Locate the cell with the specified text and output its (X, Y) center coordinate. 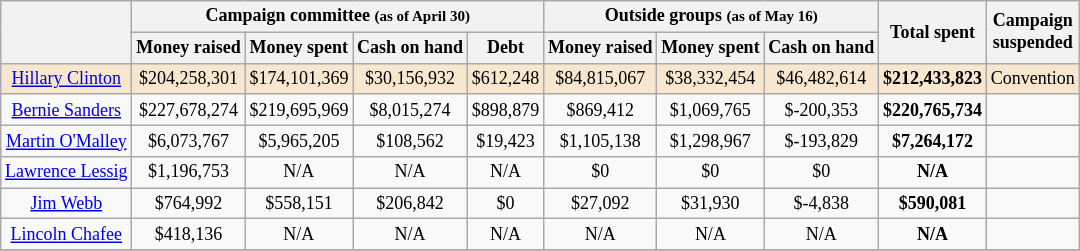
$206,842 (410, 204)
$31,930 (710, 204)
Outside groups (as of May 16) (712, 16)
$27,092 (600, 204)
Bernie Sanders (66, 110)
$558,151 (299, 204)
$212,433,823 (933, 78)
$7,264,172 (933, 140)
$898,879 (505, 110)
Martin O'Malley (66, 140)
$-193,829 (822, 140)
$220,765,734 (933, 110)
$6,073,767 (188, 140)
$1,069,765 (710, 110)
Jim Webb (66, 204)
$204,258,301 (188, 78)
$764,992 (188, 204)
$418,136 (188, 234)
$46,482,614 (822, 78)
Campaignsuspended (1032, 32)
$8,015,274 (410, 110)
Campaign committee (as of April 30) (338, 16)
$-4,838 (822, 204)
$108,562 (410, 140)
$1,196,753 (188, 172)
$1,298,967 (710, 140)
$1,105,138 (600, 140)
Lawrence Lessig (66, 172)
Debt (505, 48)
Lincoln Chafee (66, 234)
$174,101,369 (299, 78)
$227,678,274 (188, 110)
$19,423 (505, 140)
$5,965,205 (299, 140)
$590,081 (933, 204)
$219,695,969 (299, 110)
$84,815,067 (600, 78)
$38,332,454 (710, 78)
Total spent (933, 32)
$30,156,932 (410, 78)
$869,412 (600, 110)
$612,248 (505, 78)
Hillary Clinton (66, 78)
$-200,353 (822, 110)
Convention (1032, 78)
